Search for the cell housing the specified text and yield its [x, y] center coordinate. 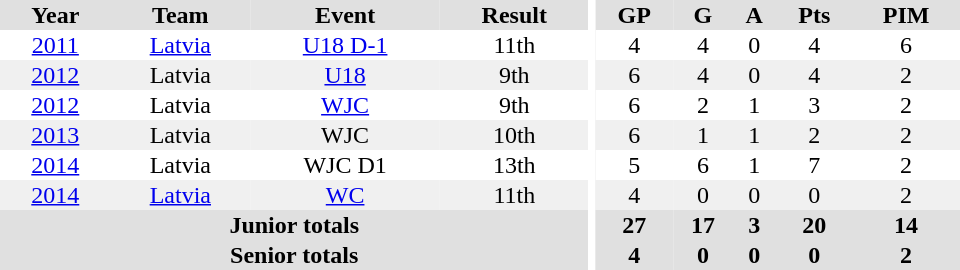
Pts [814, 15]
2013 [56, 135]
17 [704, 225]
Year [56, 15]
20 [814, 225]
A [754, 15]
14 [906, 225]
GP [634, 15]
Senior totals [294, 255]
WJC D1 [345, 165]
2011 [56, 45]
13th [514, 165]
Event [345, 15]
U18 D-1 [345, 45]
Team [180, 15]
10th [514, 135]
27 [634, 225]
U18 [345, 75]
Result [514, 15]
7 [814, 165]
G [704, 15]
WC [345, 195]
PIM [906, 15]
5 [634, 165]
Junior totals [294, 225]
